Search for the cell housing the specified text and yield its [X, Y] center coordinate. 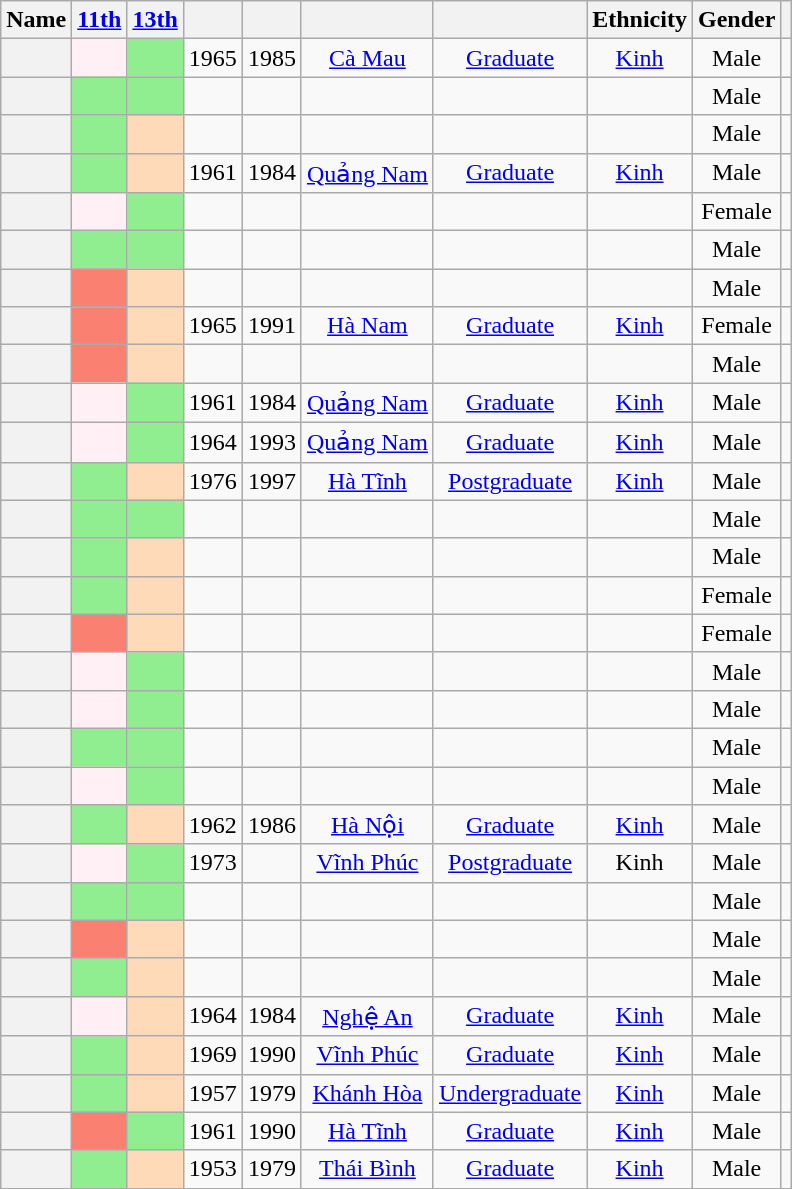
Name [36, 20]
Ethnicity [640, 20]
11th [100, 20]
Hà Nội [367, 825]
1969 [212, 1055]
1985 [272, 58]
1986 [272, 825]
Hà Nam [367, 326]
1993 [272, 442]
1957 [212, 1093]
Thái Bình [367, 1169]
1973 [212, 863]
13th [155, 20]
Nghệ An [367, 1016]
1991 [272, 326]
Cà Mau [367, 58]
Gender [736, 20]
Khánh Hòa [367, 1093]
1976 [212, 481]
1962 [212, 825]
1997 [272, 481]
1953 [212, 1169]
Undergraduate [510, 1093]
